Extract the [X, Y] coordinate from the center of the cell holding the provided text.  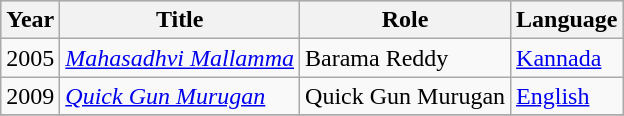
2005 [30, 58]
Language [567, 20]
2009 [30, 96]
English [567, 96]
Title [180, 20]
Kannada [567, 58]
Year [30, 20]
Role [406, 20]
Barama Reddy [406, 58]
Mahasadhvi Mallamma [180, 58]
